Extract the (x, y) coordinate from the center of the cell holding the provided text.  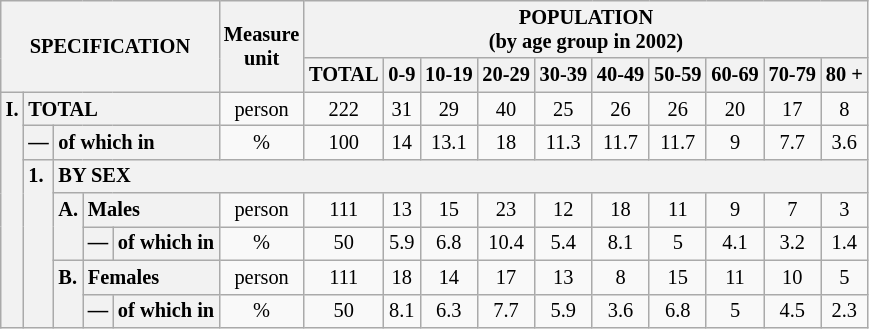
POPULATION (by age group in 2002) (586, 29)
6.3 (448, 311)
100 (344, 142)
23 (506, 210)
5.4 (564, 243)
0-9 (402, 75)
13.1 (448, 142)
10.4 (506, 243)
SPECIFICATION (110, 46)
A. (68, 226)
40-49 (620, 75)
4.5 (792, 311)
B. (68, 294)
1.4 (844, 243)
60-69 (734, 75)
10-19 (448, 75)
11.3 (564, 142)
222 (344, 109)
50-59 (678, 75)
Measure unit (262, 46)
29 (448, 109)
4.1 (734, 243)
3.2 (792, 243)
20-29 (506, 75)
10 (792, 277)
Males (151, 210)
40 (506, 109)
1. (38, 243)
80 + (844, 75)
I. (12, 210)
12 (564, 210)
31 (402, 109)
70-79 (792, 75)
30-39 (564, 75)
BY SEX (461, 176)
7 (792, 210)
2.3 (844, 311)
Females (151, 277)
25 (564, 109)
20 (734, 109)
3 (844, 210)
